Scan for the cell matching the given text and deliver its [x, y] coordinate at center. 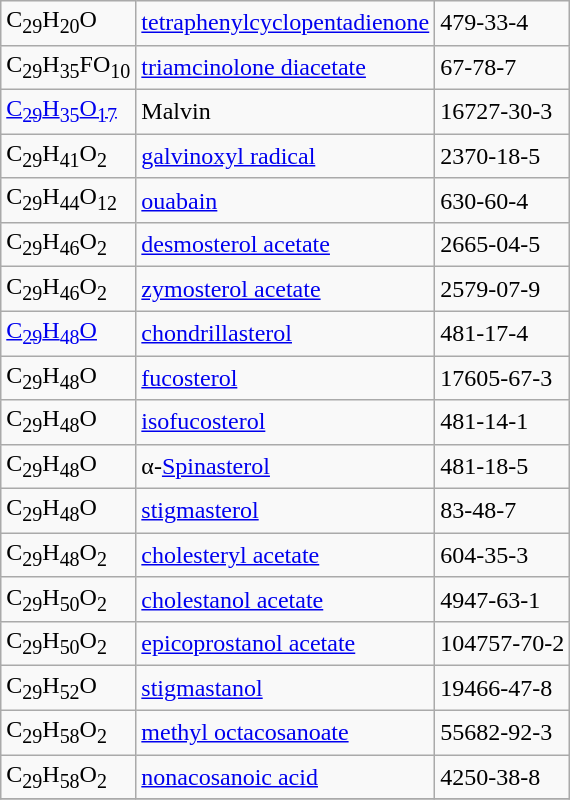
83-48-7 [502, 511]
104757-70-2 [502, 644]
methyl octacosanoate [286, 732]
desmosterol acetate [286, 244]
C29H48O2 [68, 555]
α-Spinasterol [286, 466]
stigmasterol [286, 511]
isofucosterol [286, 422]
4947-63-1 [502, 599]
479-33-4 [502, 23]
55682-92-3 [502, 732]
C29H35FO10 [68, 67]
fucosterol [286, 378]
481-18-5 [502, 466]
C29H44O12 [68, 200]
galvinoxyl radical [286, 156]
Malvin [286, 111]
C29H20O [68, 23]
zymosterol acetate [286, 289]
481-17-4 [502, 333]
stigmastanol [286, 688]
nonacosanoic acid [286, 777]
604-35-3 [502, 555]
16727-30-3 [502, 111]
cholestanol acetate [286, 599]
4250-38-8 [502, 777]
67-78-7 [502, 67]
triamcinolone diacetate [286, 67]
C29H35O17 [68, 111]
2579-07-9 [502, 289]
2370-18-5 [502, 156]
C29H52O [68, 688]
2665-04-5 [502, 244]
19466-47-8 [502, 688]
C29H41O2 [68, 156]
cholesteryl acetate [286, 555]
epicoprostanol acetate [286, 644]
17605-67-3 [502, 378]
ouabain [286, 200]
tetraphenylcyclopentadienone [286, 23]
chondrillasterol [286, 333]
630-60-4 [502, 200]
481-14-1 [502, 422]
